From the cell containing the given text, extract its center point as (x, y) coordinate. 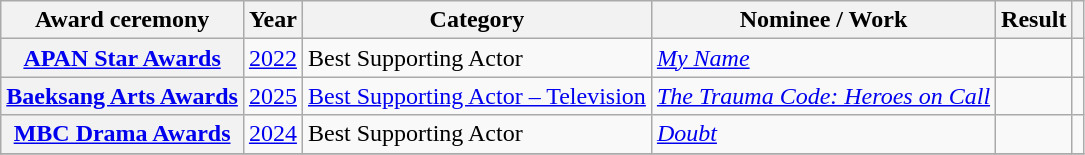
Award ceremony (122, 20)
2025 (272, 96)
My Name (823, 58)
Year (272, 20)
The Trauma Code: Heroes on Call (823, 96)
Doubt (823, 134)
Category (476, 20)
APAN Star Awards (122, 58)
Baeksang Arts Awards (122, 96)
2024 (272, 134)
MBC Drama Awards (122, 134)
Result (1034, 20)
2022 (272, 58)
Nominee / Work (823, 20)
Best Supporting Actor – Television (476, 96)
